Identify which cell holds the provided text, then report its (X, Y) central coordinate. 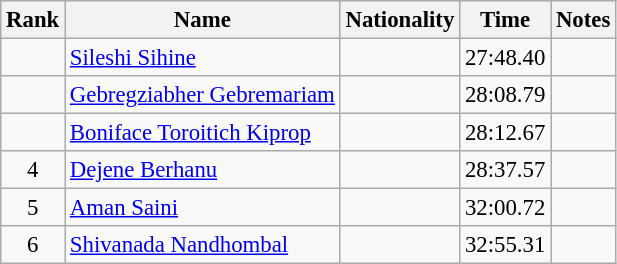
Time (506, 20)
Name (203, 20)
28:12.67 (506, 133)
32:55.31 (506, 245)
Nationality (400, 20)
28:08.79 (506, 95)
5 (33, 208)
Aman Saini (203, 208)
Notes (584, 20)
28:37.57 (506, 170)
32:00.72 (506, 208)
Shivanada Nandhombal (203, 245)
6 (33, 245)
27:48.40 (506, 58)
Rank (33, 20)
Sileshi Sihine (203, 58)
4 (33, 170)
Boniface Toroitich Kiprop (203, 133)
Gebregziabher Gebremariam (203, 95)
Dejene Berhanu (203, 170)
